Find where the given text appears and provide that cell's center as [X, Y] coordinate. 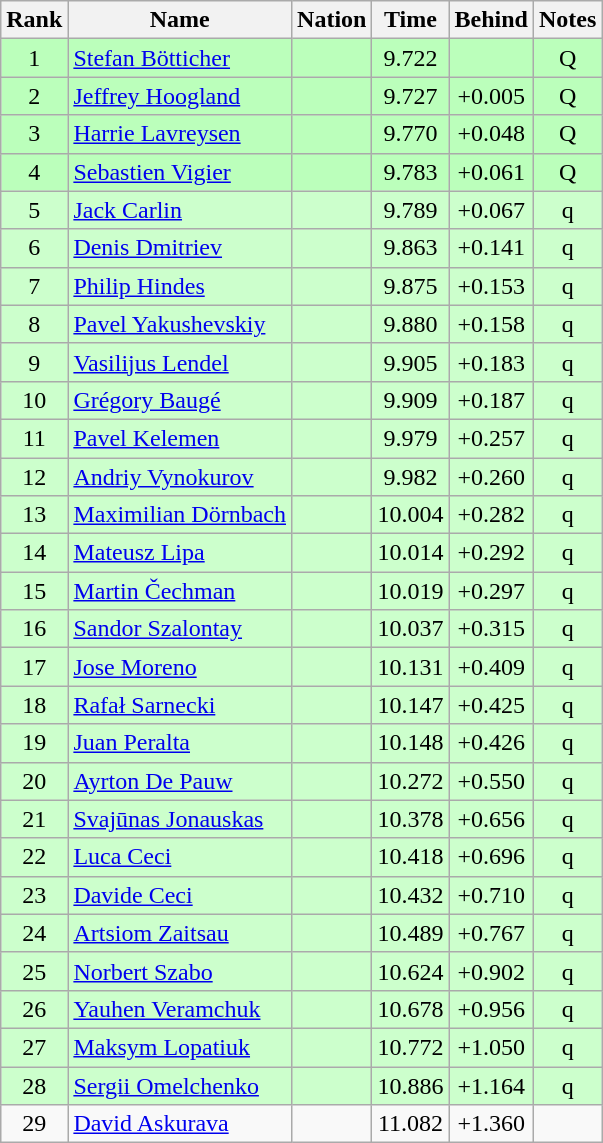
15 [34, 591]
+0.767 [491, 933]
3 [34, 134]
9.727 [410, 96]
16 [34, 629]
+0.141 [491, 248]
9.722 [410, 58]
Sergii Omelchenko [180, 1085]
Martin Čechman [180, 591]
9 [34, 362]
Notes [567, 20]
9.783 [410, 172]
25 [34, 971]
13 [34, 515]
2 [34, 96]
9.770 [410, 134]
+0.656 [491, 819]
1 [34, 58]
+0.187 [491, 400]
+0.297 [491, 591]
10.418 [410, 857]
10.772 [410, 1047]
+1.164 [491, 1085]
9.982 [410, 477]
Sebastien Vigier [180, 172]
+0.260 [491, 477]
Sandor Szalontay [180, 629]
+0.153 [491, 286]
24 [34, 933]
+0.048 [491, 134]
+0.550 [491, 781]
Ayrton De Pauw [180, 781]
10.432 [410, 895]
17 [34, 667]
Luca Ceci [180, 857]
21 [34, 819]
+0.426 [491, 743]
10.678 [410, 1009]
Artsiom Zaitsau [180, 933]
+0.183 [491, 362]
+0.292 [491, 553]
14 [34, 553]
10 [34, 400]
Pavel Yakushevskiy [180, 324]
9.905 [410, 362]
Grégory Baugé [180, 400]
11.082 [410, 1124]
29 [34, 1124]
Behind [491, 20]
11 [34, 438]
5 [34, 210]
Svajūnas Jonauskas [180, 819]
+0.257 [491, 438]
+0.956 [491, 1009]
10.014 [410, 553]
+0.710 [491, 895]
+1.050 [491, 1047]
+0.067 [491, 210]
Mateusz Lipa [180, 553]
18 [34, 705]
+0.902 [491, 971]
Time [410, 20]
Jose Moreno [180, 667]
Philip Hindes [180, 286]
Norbert Szabo [180, 971]
10.037 [410, 629]
Maximilian Dörnbach [180, 515]
9.789 [410, 210]
+0.425 [491, 705]
+0.282 [491, 515]
+0.696 [491, 857]
Harrie Lavreysen [180, 134]
+0.315 [491, 629]
9.909 [410, 400]
23 [34, 895]
10.131 [410, 667]
David Askurava [180, 1124]
Name [180, 20]
Yauhen Veramchuk [180, 1009]
Vasilijus Lendel [180, 362]
+1.360 [491, 1124]
10.147 [410, 705]
Juan Peralta [180, 743]
9.875 [410, 286]
28 [34, 1085]
6 [34, 248]
Pavel Kelemen [180, 438]
Jeffrey Hoogland [180, 96]
4 [34, 172]
9.880 [410, 324]
+0.158 [491, 324]
Davide Ceci [180, 895]
10.019 [410, 591]
27 [34, 1047]
Rafał Sarnecki [180, 705]
20 [34, 781]
+0.061 [491, 172]
10.378 [410, 819]
9.863 [410, 248]
10.148 [410, 743]
7 [34, 286]
10.886 [410, 1085]
10.489 [410, 933]
9.979 [410, 438]
+0.005 [491, 96]
Maksym Lopatiuk [180, 1047]
8 [34, 324]
10.004 [410, 515]
12 [34, 477]
Stefan Bötticher [180, 58]
+0.409 [491, 667]
Andriy Vynokurov [180, 477]
26 [34, 1009]
Rank [34, 20]
Denis Dmitriev [180, 248]
Jack Carlin [180, 210]
Nation [332, 20]
10.272 [410, 781]
22 [34, 857]
19 [34, 743]
10.624 [410, 971]
